Find where the given text appears and provide that cell's center as [X, Y] coordinate. 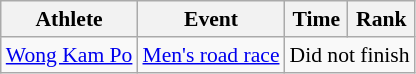
Athlete [70, 19]
Time [316, 19]
Men's road race [210, 55]
Event [210, 19]
Rank [382, 19]
Wong Kam Po [70, 55]
Did not finish [350, 55]
